Output the (x, y) coordinate of the center of the cell containing the given text.  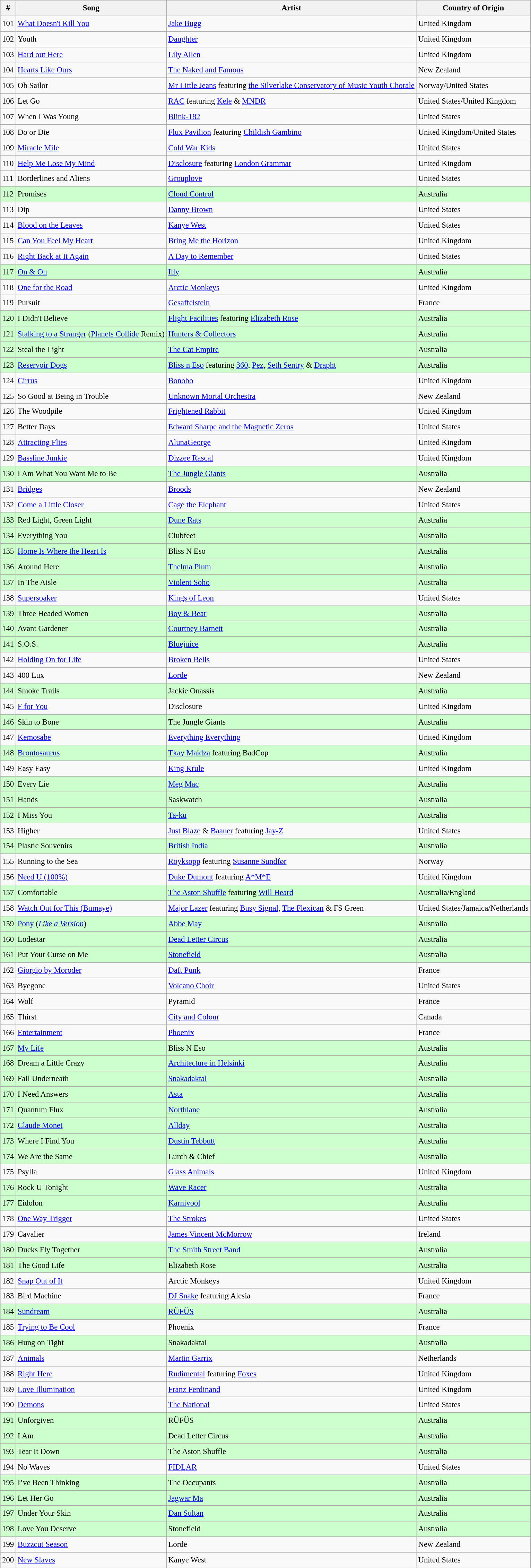
Let Her Go (92, 1498)
187 (8, 1358)
Promises (92, 194)
Bonobo (291, 380)
When I Was Young (92, 116)
101 (8, 24)
Grouplove (291, 179)
Saskwatch (291, 800)
Flight Facilities featuring Elizabeth Rose (291, 319)
Volcano Choir (291, 986)
Mr Little Jeans featuring the Silverlake Conservatory of Music Youth Chorale (291, 86)
177 (8, 1203)
Kings of Leon (291, 598)
So Good at Being in Trouble (92, 396)
Psylla (92, 1172)
Claude Monet (92, 1125)
Asta (291, 1094)
Demons (92, 1405)
Hunters & Collectors (291, 334)
Franz Ferdinand (291, 1390)
182 (8, 1281)
112 (8, 194)
Youth (92, 40)
127 (8, 427)
AlunaGeorge (291, 443)
138 (8, 598)
Byegone (92, 986)
Right Here (92, 1374)
The Aston Shuffle (291, 1451)
Norway/United States (473, 86)
188 (8, 1374)
Sundream (92, 1312)
British India (291, 846)
Brontosaurus (92, 753)
121 (8, 334)
I Miss You (92, 815)
175 (8, 1172)
Boy & Bear (291, 613)
122 (8, 349)
Courtney Barnett (291, 629)
147 (8, 737)
Ducks Fly Together (92, 1250)
Frightened Rabbit (291, 412)
Reservoir Dogs (92, 365)
Buzzcut Season (92, 1545)
Plastic Souvenirs (92, 846)
140 (8, 629)
The Strokes (291, 1218)
Easy Easy (92, 769)
What Doesn't Kill You (92, 24)
154 (8, 846)
144 (8, 691)
103 (8, 55)
Dustin Tebbutt (291, 1141)
123 (8, 365)
Borderlines and Aliens (92, 179)
171 (8, 1110)
No Waves (92, 1467)
Thirst (92, 1017)
Clubfeet (291, 536)
183 (8, 1296)
Hard out Here (92, 55)
141 (8, 645)
157 (8, 893)
Everything You (92, 536)
195 (8, 1482)
Rudimental featuring Foxes (291, 1374)
Dune Rats (291, 520)
On & On (92, 272)
Need U (100%) (92, 877)
I Am What You Want Me to Be (92, 474)
Fall Underneath (92, 1079)
199 (8, 1545)
105 (8, 86)
118 (8, 288)
King Krule (291, 769)
Country of Origin (473, 8)
Northlane (291, 1110)
Eidolon (92, 1203)
Giorgio by Moroder (92, 970)
400 Lux (92, 676)
Hands (92, 800)
115 (8, 241)
Right Back at It Again (92, 256)
The Cat Empire (291, 349)
181 (8, 1265)
193 (8, 1451)
185 (8, 1327)
Australia/England (473, 893)
174 (8, 1157)
Steal the Light (92, 349)
Bridges (92, 489)
Where I Find You (92, 1141)
Lurch & Chief (291, 1157)
155 (8, 861)
Abbe May (291, 924)
Meg Mac (291, 784)
Broods (291, 489)
137 (8, 582)
Jackie Onassis (291, 691)
153 (8, 831)
186 (8, 1343)
179 (8, 1234)
180 (8, 1250)
United States/Jamaica/Netherlands (473, 909)
Trying to Be Cool (92, 1327)
Home Is Where the Heart Is (92, 552)
114 (8, 225)
Flux Pavilion featuring Childish Gambino (291, 132)
The Occupants (291, 1482)
Help Me Lose My Mind (92, 164)
Major Lazer featuring Busy Signal, The Flexican & FS Green (291, 909)
Daft Punk (291, 970)
I’ve Been Thinking (92, 1482)
RAC featuring Kele & MNDR (291, 101)
192 (8, 1436)
I Didn't Believe (92, 319)
Unforgiven (92, 1421)
Canada (473, 1017)
Ireland (473, 1234)
Tkay Maidza featuring BadCop (291, 753)
Put Your Curse on Me (92, 955)
Allday (291, 1125)
Tear It Down (92, 1451)
136 (8, 567)
I Am (92, 1436)
169 (8, 1079)
United States/United Kingdom (473, 101)
139 (8, 613)
Gesaffelstein (291, 303)
173 (8, 1141)
In The Aisle (92, 582)
United Kingdom/United States (473, 132)
120 (8, 319)
Wave Racer (291, 1188)
Pony (Like a Version) (92, 924)
Dip (92, 210)
160 (8, 939)
Hung on Tight (92, 1343)
Love You Deserve (92, 1529)
Cirrus (92, 380)
Three Headed Women (92, 613)
Lodestar (92, 939)
Under Your Skin (92, 1514)
Bliss n Eso featuring 360, Pez, Seth Sentry & Drapht (291, 365)
Pursuit (92, 303)
124 (8, 380)
168 (8, 1064)
143 (8, 676)
150 (8, 784)
City and Colour (291, 1017)
Violent Soho (291, 582)
190 (8, 1405)
Miracle Mile (92, 148)
166 (8, 1033)
The Aston Shuffle featuring Will Heard (291, 893)
117 (8, 272)
Running to the Sea (92, 861)
Röyksopp featuring Susanne Sundfør (291, 861)
Do or Die (92, 132)
Pyramid (291, 1001)
The National (291, 1405)
189 (8, 1390)
197 (8, 1514)
Edward Sharpe and the Magnetic Zeros (291, 427)
200 (8, 1560)
151 (8, 800)
Around Here (92, 567)
Norway (473, 861)
FIDLAR (291, 1467)
156 (8, 877)
116 (8, 256)
Can You Feel My Heart (92, 241)
158 (8, 909)
Cold War Kids (291, 148)
Martin Garrix (291, 1358)
One Way Trigger (92, 1218)
# (8, 8)
Duke Dumont featuring A*M*E (291, 877)
128 (8, 443)
Love Illumination (92, 1390)
Danny Brown (291, 210)
161 (8, 955)
Architecture in Helsinki (291, 1064)
159 (8, 924)
167 (8, 1048)
Attracting Flies (92, 443)
Better Days (92, 427)
One for the Road (92, 288)
107 (8, 116)
James Vincent McMorrow (291, 1234)
Dizzee Rascal (291, 458)
Karnivool (291, 1203)
Daughter (291, 40)
Entertainment (92, 1033)
Bird Machine (92, 1296)
Comfortable (92, 893)
Jake Bugg (291, 24)
Animals (92, 1358)
Cage the Elephant (291, 505)
149 (8, 769)
196 (8, 1498)
Bluejuice (291, 645)
104 (8, 70)
126 (8, 412)
194 (8, 1467)
Bassline Junkie (92, 458)
178 (8, 1218)
Hearts Like Ours (92, 70)
142 (8, 660)
Red Light, Green Light (92, 520)
S.O.S. (92, 645)
170 (8, 1094)
Artist (291, 8)
108 (8, 132)
Every Lie (92, 784)
A Day to Remember (291, 256)
Kemosabe (92, 737)
Jagwar Ma (291, 1498)
Let Go (92, 101)
Higher (92, 831)
164 (8, 1001)
My Life (92, 1048)
129 (8, 458)
Holding On for Life (92, 660)
F for You (92, 706)
Just Blaze & Baauer featuring Jay-Z (291, 831)
Broken Bells (291, 660)
184 (8, 1312)
172 (8, 1125)
Song (92, 8)
Elizabeth Rose (291, 1265)
102 (8, 40)
148 (8, 753)
Dream a Little Crazy (92, 1064)
131 (8, 489)
Rock U Tonight (92, 1188)
Smoke Trails (92, 691)
125 (8, 396)
Blink-182 (291, 116)
Disclosure featuring London Grammar (291, 164)
The Woodpile (92, 412)
Stalking to a Stranger (Planets Collide Remix) (92, 334)
163 (8, 986)
162 (8, 970)
119 (8, 303)
133 (8, 520)
146 (8, 722)
113 (8, 210)
165 (8, 1017)
Disclosure (291, 706)
Quantum Flux (92, 1110)
Thelma Plum (291, 567)
Cavalier (92, 1234)
Watch Out for This (Bumaye) (92, 909)
Dan Sultan (291, 1514)
The Naked and Famous (291, 70)
Illy (291, 272)
We Are the Same (92, 1157)
Bring Me the Horizon (291, 241)
Oh Sailor (92, 86)
145 (8, 706)
I Need Answers (92, 1094)
Netherlands (473, 1358)
Avant Gardener (92, 629)
The Good Life (92, 1265)
Unknown Mortal Orchestra (291, 396)
Lily Allen (291, 55)
130 (8, 474)
Cloud Control (291, 194)
The Smith Street Band (291, 1250)
Wolf (92, 1001)
DJ Snake featuring Alesia (291, 1296)
Everything Everything (291, 737)
Snap Out of It (92, 1281)
191 (8, 1421)
Come a Little Closer (92, 505)
Blood on the Leaves (92, 225)
109 (8, 148)
176 (8, 1188)
New Slaves (92, 1560)
Ta-ku (291, 815)
198 (8, 1529)
152 (8, 815)
Glass Animals (291, 1172)
106 (8, 101)
132 (8, 505)
Supersoaker (92, 598)
110 (8, 164)
111 (8, 179)
Skin to Bone (92, 722)
135 (8, 552)
134 (8, 536)
